Scan for the cell matching the given text and deliver its [x, y] coordinate at center. 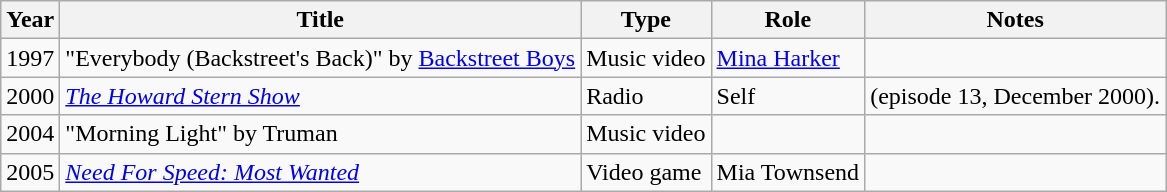
Notes [1016, 20]
Role [788, 20]
The Howard Stern Show [320, 96]
2004 [30, 134]
(episode 13, December 2000). [1016, 96]
2005 [30, 172]
Self [788, 96]
Video game [646, 172]
Title [320, 20]
Type [646, 20]
1997 [30, 58]
"Morning Light" by Truman [320, 134]
2000 [30, 96]
"Everybody (Backstreet's Back)" by Backstreet Boys [320, 58]
Mina Harker [788, 58]
Need For Speed: Most Wanted [320, 172]
Year [30, 20]
Mia Townsend [788, 172]
Radio [646, 96]
